Return [x, y] of the center of cell containing provided text 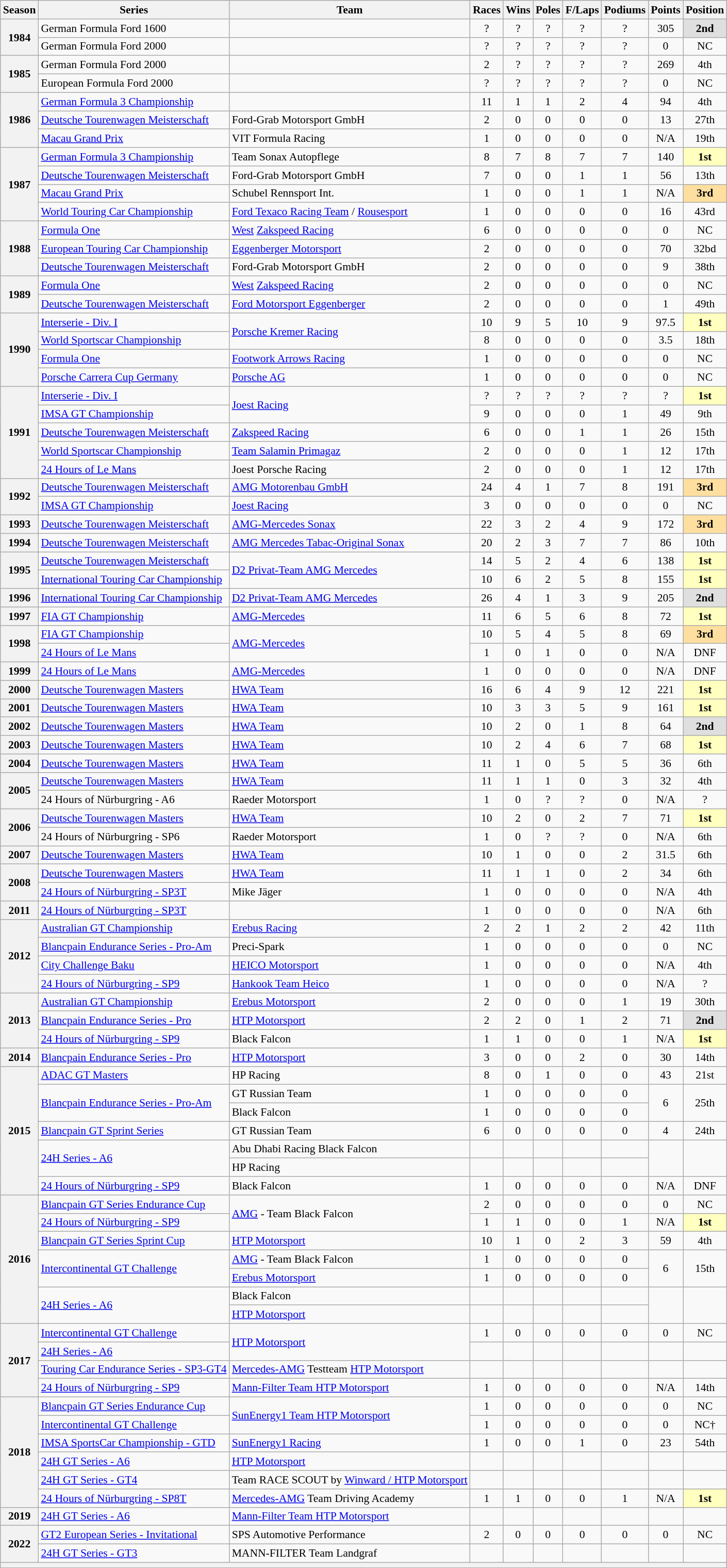
13 [666, 120]
City Challenge Baku [134, 966]
Series [134, 10]
11th [705, 928]
43 [666, 1075]
3.5 [666, 340]
ADAC GT Masters [134, 1075]
1997 [20, 616]
Team Salamin Primagaz [350, 451]
Podiums [625, 10]
Points [666, 10]
20 [487, 543]
IMSA SportsCar Championship - GTD [134, 1443]
59 [666, 1241]
32 [666, 781]
2006 [20, 827]
Team RACE SCOUT by Winward / HTP Motorsport [350, 1480]
24 Hours of Nürburgring - SP8T [134, 1498]
2014 [20, 1057]
European Touring Car Championship [134, 249]
161 [666, 708]
1992 [20, 496]
Poles [548, 10]
36 [666, 763]
69 [666, 634]
54th [705, 1443]
Touring Car Endurance Series - SP3-GT4 [134, 1369]
1988 [20, 249]
2012 [20, 956]
SunEnergy1 Team HTP Motorsport [350, 1415]
2018 [20, 1452]
Races [487, 10]
30th [705, 1002]
138 [666, 561]
305 [666, 28]
Porsche Carrera Cup Germany [134, 378]
172 [666, 525]
MANN-FILTER Team Landgraf [350, 1554]
24H GT Series - GT4 [134, 1480]
2019 [20, 1516]
2022 [20, 1544]
1985 [20, 74]
Wins [518, 10]
27th [705, 120]
24 Hours of Nürburgring - A6 [134, 800]
2005 [20, 790]
18th [705, 340]
1984 [20, 37]
SPS Automotive Performance [350, 1535]
Mercedes-AMG Testteam HTP Motorsport [350, 1369]
2000 [20, 690]
1993 [20, 525]
38th [705, 267]
AMG-Mercedes Sonax [350, 525]
24H GT Series - GT3 [134, 1554]
1998 [20, 644]
155 [666, 580]
86 [666, 543]
F/Laps [583, 10]
34 [666, 874]
1986 [20, 120]
1991 [20, 432]
2016 [20, 1260]
2015 [20, 1131]
2004 [20, 763]
49th [705, 304]
32bd [705, 249]
2011 [20, 910]
Blancpain GT Series Sprint Cup [134, 1241]
Schubel Rennsport Int. [350, 193]
42 [666, 928]
Position [705, 10]
9th [705, 414]
HEICO Motorsport [350, 966]
2007 [20, 855]
Porsche AG [350, 378]
19th [705, 139]
Zakspeed Racing [350, 433]
31.5 [666, 855]
Mike Jäger [350, 892]
Mercedes-AMG Team Driving Academy [350, 1498]
221 [666, 690]
Porsche Kremer Racing [350, 331]
2002 [20, 727]
2003 [20, 745]
25th [705, 1103]
94 [666, 102]
SunEnergy1 Racing [350, 1443]
Joest Porsche Racing [350, 469]
Preci-Spark [350, 947]
205 [666, 598]
97.5 [666, 322]
24 [487, 487]
2013 [20, 1020]
1989 [20, 295]
Season [20, 10]
VIT Formula Racing [350, 139]
1987 [20, 184]
24th [705, 1131]
2008 [20, 883]
AMG Mercedes Tabac-Original Sonax [350, 543]
Team [350, 10]
Ford Motorsport Eggenberger [350, 304]
Footwork Arrows Racing [350, 359]
1999 [20, 672]
269 [666, 65]
49 [666, 414]
1995 [20, 570]
1996 [20, 598]
1994 [20, 543]
23 [666, 1443]
72 [666, 616]
140 [666, 157]
Blancpain GT Sprint Series [134, 1131]
56 [666, 175]
43rd [705, 212]
NC† [705, 1425]
1990 [20, 350]
European Formula Ford 2000 [134, 84]
21st [705, 1075]
30 [666, 1057]
GT2 European Series - Invitational [134, 1535]
24 Hours of Nürburgring - SP6 [134, 837]
Team Sonax Autopflege [350, 157]
Hankook Team Heico [350, 984]
2001 [20, 708]
Ford Texaco Racing Team / Rousesport [350, 212]
2017 [20, 1360]
70 [666, 249]
Eggenberger Motorsport [350, 249]
AMG Motorenbau GmbH [350, 487]
German Formula Ford 1600 [134, 28]
Erebus Racing [350, 928]
World Touring Car Championship [134, 212]
13th [705, 175]
22 [487, 525]
Abu Dhabi Racing Black Falcon [350, 1149]
64 [666, 727]
68 [666, 745]
191 [666, 487]
19 [666, 1002]
14 [487, 561]
10th [705, 543]
